Return the (X, Y) coordinate for the center point of the cell that contains the specified text.  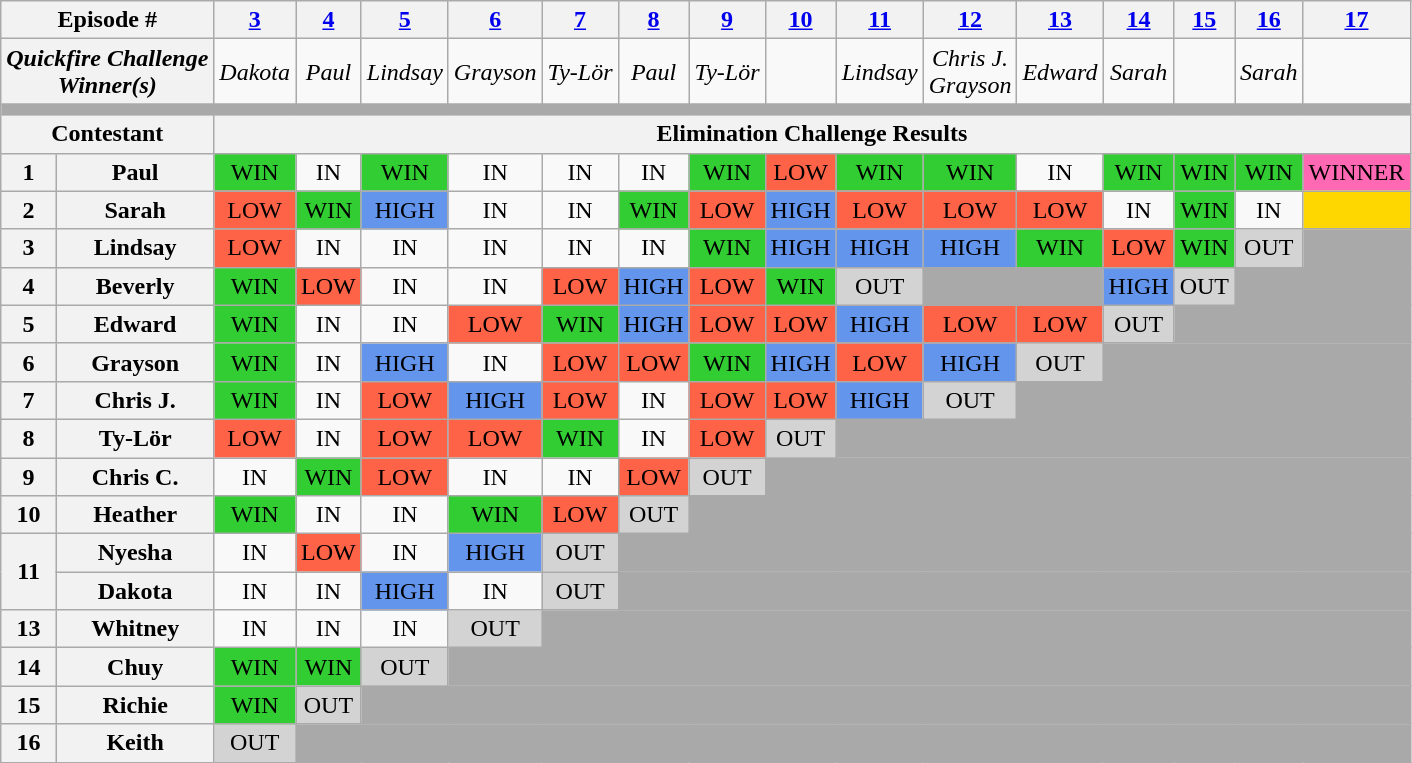
Elimination Challenge Results (812, 134)
Beverly (134, 286)
Contestant (108, 134)
Chris J.Grayson (970, 72)
12 (970, 20)
2 (29, 210)
WINNER (1356, 172)
Nyesha (134, 553)
Episode # (108, 20)
17 (1356, 20)
Quickfire ChallengeWinner(s) (108, 72)
Richie (134, 705)
Chuy (134, 667)
Chris C. (134, 477)
1 (29, 172)
Chris J. (134, 400)
Keith (134, 743)
Heather (134, 515)
Whitney (134, 629)
